Extract the [x, y] coordinate from the center of the cell holding the provided text.  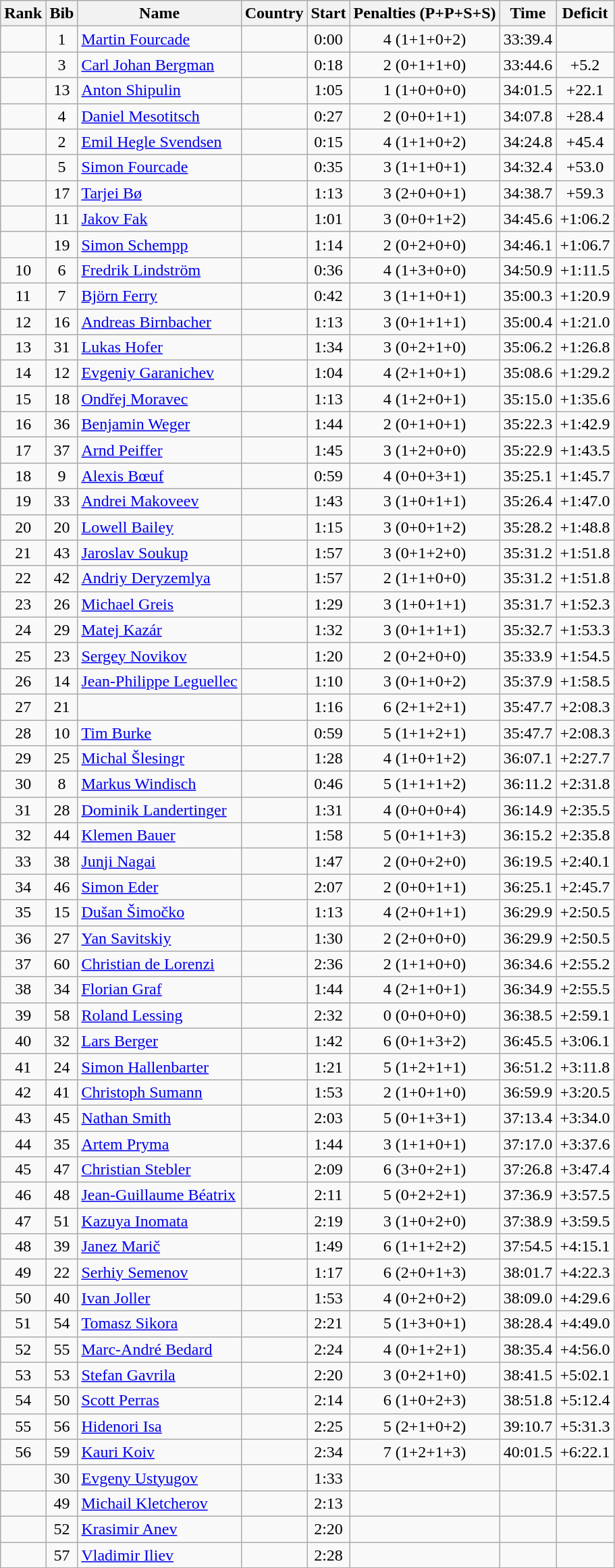
4 (0+1+2+1) [425, 1349]
Simon Schempp [159, 244]
59 [62, 1452]
3 (2+0+0+1) [425, 193]
+1:52.3 [585, 604]
+3:59.5 [585, 1221]
Jean-Guillaume Béatrix [159, 1195]
1:16 [328, 707]
Lars Berger [159, 1041]
4 (0+2+0+2) [425, 1298]
Markus Windisch [159, 784]
1:01 [328, 219]
1:43 [328, 502]
+1:11.5 [585, 270]
Sergey Novikov [159, 655]
35:00.3 [528, 296]
+1:48.8 [585, 527]
1:58 [328, 836]
Dominik Landertinger [159, 810]
40:01.5 [528, 1452]
+1:42.9 [585, 425]
+1:20.9 [585, 296]
5 (0+2+2+1) [425, 1195]
37:13.4 [528, 1118]
38:09.0 [528, 1298]
2 (1+0+1+0) [425, 1092]
Björn Ferry [159, 296]
Name [159, 13]
Stefan Gavrila [159, 1375]
35:32.7 [528, 630]
8 [62, 784]
+3:34.0 [585, 1118]
36:11.2 [528, 784]
+2:31.8 [585, 784]
+2:35.8 [585, 836]
6 [62, 270]
Lukas Hofer [159, 348]
1:20 [328, 655]
+3:11.8 [585, 1066]
34:50.9 [528, 270]
36:15.2 [528, 836]
37:26.8 [528, 1170]
6 (1+1+2+2) [425, 1247]
35:25.1 [528, 476]
+1:06.2 [585, 219]
36:45.5 [528, 1041]
+1:21.0 [585, 322]
34:32.4 [528, 167]
Michail Kletcherov [159, 1503]
Andriy Deryzemlya [159, 578]
+4:49.0 [585, 1324]
35:22.3 [528, 425]
Christoph Sumann [159, 1092]
2:36 [328, 964]
1:04 [328, 373]
38:41.5 [528, 1375]
2:28 [328, 1555]
38:28.4 [528, 1324]
1 (1+0+0+0) [425, 90]
+5:12.4 [585, 1401]
Andreas Birnbacher [159, 322]
1:28 [328, 759]
2:14 [328, 1401]
Christian de Lorenzi [159, 964]
2:09 [328, 1170]
33:39.4 [528, 39]
60 [62, 964]
+4:56.0 [585, 1349]
+28.4 [585, 116]
2:19 [328, 1221]
3 (0+1+0+2) [425, 681]
2 (2+0+0+0) [425, 938]
+5:02.1 [585, 1375]
36:14.9 [528, 810]
Tarjei Bø [159, 193]
0:18 [328, 65]
+4:29.6 [585, 1298]
36:51.2 [528, 1066]
34:01.5 [528, 90]
+3:47.4 [585, 1170]
Kauri Koiv [159, 1452]
0:35 [328, 167]
Andrei Makoveev [159, 502]
2:03 [328, 1118]
1:14 [328, 244]
1:05 [328, 90]
Country [274, 13]
5 (1+2+1+1) [425, 1066]
Evgeniy Garanichev [159, 373]
0:15 [328, 142]
1:33 [328, 1478]
2:07 [328, 887]
1 [62, 39]
38:35.4 [528, 1349]
35:33.9 [528, 655]
2 (0+0+2+0) [425, 861]
Michael Greis [159, 604]
+2:55.5 [585, 990]
6 (3+0+2+1) [425, 1170]
Evgeny Ustyugov [159, 1478]
5 (1+1+2+1) [425, 732]
35:00.4 [528, 322]
+2:27.7 [585, 759]
35:08.6 [528, 373]
+3:37.6 [585, 1144]
Arnd Peiffer [159, 450]
1:47 [328, 861]
+3:57.5 [585, 1195]
Serhiy Semenov [159, 1272]
35:37.9 [528, 681]
4 (0+0+0+4) [425, 810]
1:49 [328, 1247]
Penalties (P+P+S+S) [425, 13]
Benjamin Weger [159, 425]
Vladimir Iliev [159, 1555]
Yan Savitskiy [159, 938]
+3:20.5 [585, 1092]
Alexis Bœuf [159, 476]
1:17 [328, 1272]
1:30 [328, 938]
0:00 [328, 39]
Carl Johan Bergman [159, 65]
4 (1+3+0+0) [425, 270]
36:07.1 [528, 759]
3 (1+0+2+0) [425, 1221]
Simon Eder [159, 887]
36:34.9 [528, 990]
Deficit [585, 13]
Ivan Joller [159, 1298]
+4:15.1 [585, 1247]
1:31 [328, 810]
35:26.4 [528, 502]
Rank [23, 13]
Hidenori Isa [159, 1426]
34:45.6 [528, 219]
37:17.0 [528, 1144]
0:46 [328, 784]
+22.1 [585, 90]
Lowell Bailey [159, 527]
3 [62, 65]
2:24 [328, 1349]
7 [62, 296]
+6:22.1 [585, 1452]
Kazuya Inomata [159, 1221]
+2:55.2 [585, 964]
Jakov Fak [159, 219]
33:44.6 [528, 65]
37:54.5 [528, 1247]
5 (1+3+0+1) [425, 1324]
2 (0+1+1+0) [425, 65]
3 (1+2+0+0) [425, 450]
Tomasz Sikora [159, 1324]
0:27 [328, 116]
4 [62, 116]
35:28.2 [528, 527]
2:25 [328, 1426]
1:42 [328, 1041]
34:38.7 [528, 193]
Christian Stebler [159, 1170]
6 (2+1+2+1) [425, 707]
34:46.1 [528, 244]
7 (1+2+1+3) [425, 1452]
+1:43.5 [585, 450]
+2:40.1 [585, 861]
Artem Pryma [159, 1144]
37:38.9 [528, 1221]
+45.4 [585, 142]
0:36 [328, 270]
6 (2+0+1+3) [425, 1272]
Tim Burke [159, 732]
57 [62, 1555]
Jean-Philippe Leguellec [159, 681]
1:45 [328, 450]
4 (1+2+0+1) [425, 399]
+2:35.5 [585, 810]
35:31.7 [528, 604]
+1:53.3 [585, 630]
3 (0+1+2+0) [425, 553]
Marc-André Bedard [159, 1349]
35:22.9 [528, 450]
+5.2 [585, 65]
Anton Shipulin [159, 90]
5 (0+1+3+1) [425, 1118]
34:07.8 [528, 116]
2:11 [328, 1195]
+1:29.2 [585, 373]
2:21 [328, 1324]
+1:06.7 [585, 244]
1:15 [328, 527]
Dušan Šimočko [159, 913]
6 (1+0+2+3) [425, 1401]
+1:45.7 [585, 476]
38:51.8 [528, 1401]
Jaroslav Soukup [159, 553]
1:29 [328, 604]
1:32 [328, 630]
36:19.5 [528, 861]
+1:54.5 [585, 655]
Martin Fourcade [159, 39]
Simon Hallenbarter [159, 1066]
Time [528, 13]
+2:59.1 [585, 1015]
35:15.0 [528, 399]
1:34 [328, 348]
38:01.7 [528, 1272]
5 (2+1+0+2) [425, 1426]
+2:45.7 [585, 887]
Janez Marič [159, 1247]
Scott Perras [159, 1401]
36:34.6 [528, 964]
5 (0+1+1+3) [425, 836]
1:21 [328, 1066]
+53.0 [585, 167]
6 (0+1+3+2) [425, 1041]
Simon Fourcade [159, 167]
Junji Nagai [159, 861]
2:32 [328, 1015]
Start [328, 13]
Fredrik Lindström [159, 270]
Roland Lessing [159, 1015]
+3:06.1 [585, 1041]
+1:47.0 [585, 502]
4 (2+0+1+1) [425, 913]
2 (0+1+0+1) [425, 425]
4 (1+0+1+2) [425, 759]
Florian Graf [159, 990]
Daniel Mesotitsch [159, 116]
+1:58.5 [585, 681]
+5:31.3 [585, 1426]
9 [62, 476]
36:59.9 [528, 1092]
Michal Šlesingr [159, 759]
Ondřej Moravec [159, 399]
0:42 [328, 296]
5 [62, 167]
2:13 [328, 1503]
+59.3 [585, 193]
Bib [62, 13]
58 [62, 1015]
39:10.7 [528, 1426]
36:38.5 [528, 1015]
+4:22.3 [585, 1272]
2:34 [328, 1452]
37:36.9 [528, 1195]
5 (1+1+1+2) [425, 784]
Emil Hegle Svendsen [159, 142]
Nathan Smith [159, 1118]
0 (0+0+0+0) [425, 1015]
Krasimir Anev [159, 1529]
36:25.1 [528, 887]
4 (0+0+3+1) [425, 476]
2 [62, 142]
34:24.8 [528, 142]
Klemen Bauer [159, 836]
+1:26.8 [585, 348]
35:06.2 [528, 348]
Matej Kazár [159, 630]
+1:35.6 [585, 399]
1:10 [328, 681]
